Pinpoint the cell where the given text exists, returning its (x, y) midpoint coordinate. 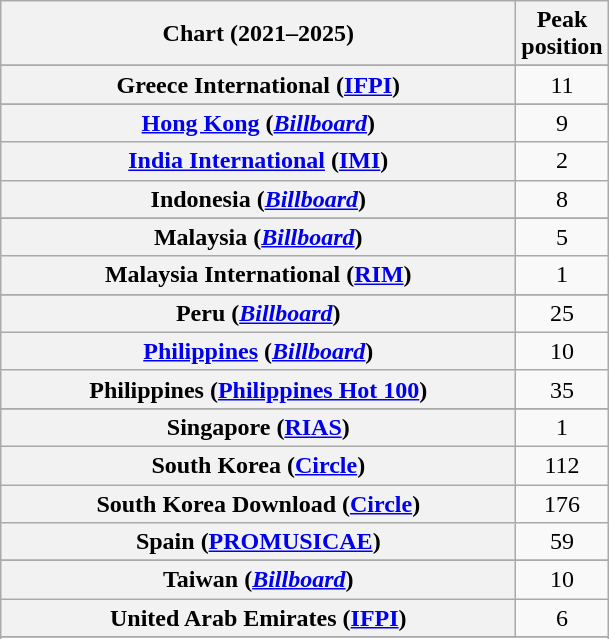
Philippines (Philippines Hot 100) (258, 389)
Peru (Billboard) (258, 313)
35 (562, 389)
Hong Kong (Billboard) (258, 123)
2 (562, 161)
11 (562, 85)
Philippines (Billboard) (258, 351)
United Arab Emirates (IFPI) (258, 618)
India International (IMI) (258, 161)
Indonesia (Billboard) (258, 199)
8 (562, 199)
South Korea (Circle) (258, 465)
112 (562, 465)
Peakposition (562, 34)
9 (562, 123)
59 (562, 542)
Spain (PROMUSICAE) (258, 542)
Malaysia (Billboard) (258, 237)
6 (562, 618)
Malaysia International (RIM) (258, 275)
Chart (2021–2025) (258, 34)
Taiwan (Billboard) (258, 580)
Greece International (IFPI) (258, 85)
South Korea Download (Circle) (258, 503)
Singapore (RIAS) (258, 427)
5 (562, 237)
25 (562, 313)
176 (562, 503)
